Output the [x, y] coordinate of the center of the cell containing the given text.  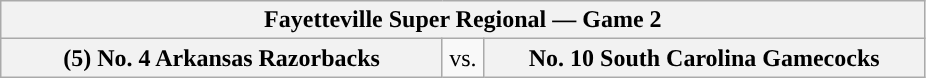
Fayetteville Super Regional — Game 2 [463, 20]
No. 10 South Carolina Gamecocks [704, 58]
(5) No. 4 Arkansas Razorbacks [222, 58]
vs. [462, 58]
